Scan for the cell matching the given text and deliver its [x, y] coordinate at center. 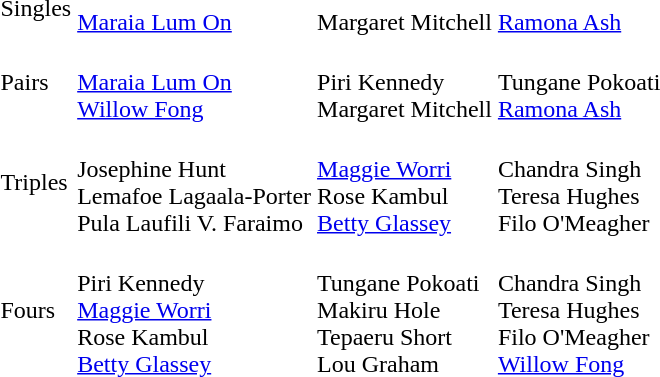
Maraia Lum OnWillow Fong [194, 82]
Maggie WorriRose KambulBetty Glassey [405, 182]
Josephine HuntLemafoe Lagaala-PorterPula Laufili V. Faraimo [194, 182]
Piri KennedyMargaret Mitchell [405, 82]
